Determine the [x, y] coordinate at the center of the cell enclosing the given text.  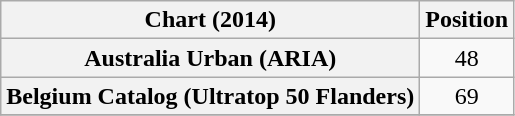
Position [467, 20]
Chart (2014) [210, 20]
Belgium Catalog (Ultratop 50 Flanders) [210, 96]
69 [467, 96]
Australia Urban (ARIA) [210, 58]
48 [467, 58]
